Provide the (X, Y) coordinate of the cell's center where the given text is located.  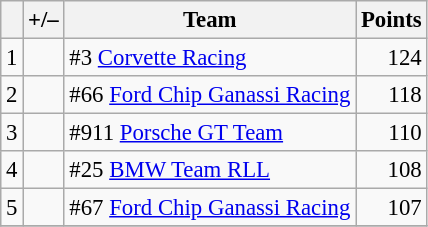
1 (12, 58)
118 (392, 95)
108 (392, 170)
Points (392, 20)
3 (12, 133)
#66 Ford Chip Ganassi Racing (210, 95)
#25 BMW Team RLL (210, 170)
#67 Ford Chip Ganassi Racing (210, 208)
2 (12, 95)
#911 Porsche GT Team (210, 133)
+/– (44, 20)
Team (210, 20)
5 (12, 208)
124 (392, 58)
#3 Corvette Racing (210, 58)
110 (392, 133)
107 (392, 208)
4 (12, 170)
